Determine the [X, Y] coordinate at the center of the cell enclosing the given text.  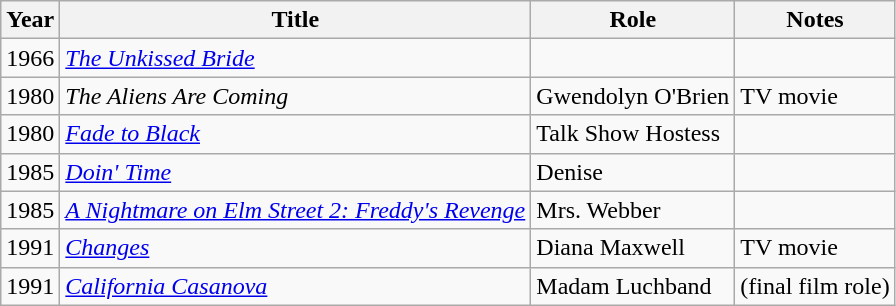
Gwendolyn O'Brien [633, 96]
California Casanova [296, 286]
Fade to Black [296, 134]
Changes [296, 248]
Mrs. Webber [633, 210]
Talk Show Hostess [633, 134]
(final film role) [815, 286]
Doin' Time [296, 172]
Title [296, 20]
The Aliens Are Coming [296, 96]
The Unkissed Bride [296, 58]
Year [30, 20]
Denise [633, 172]
A Nightmare on Elm Street 2: Freddy's Revenge [296, 210]
Role [633, 20]
1966 [30, 58]
Notes [815, 20]
Madam Luchband [633, 286]
Diana Maxwell [633, 248]
